Locate the cell with the specified text and output its (X, Y) center coordinate. 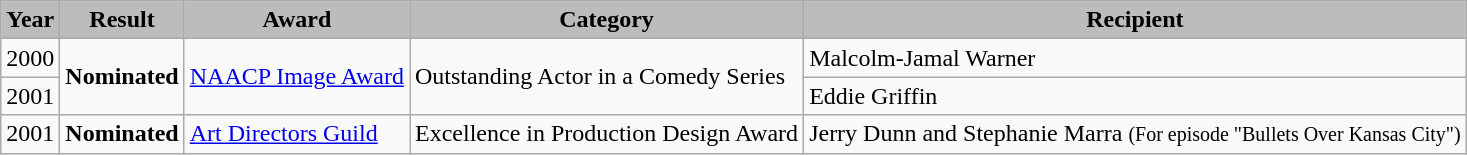
Malcolm-Jamal Warner (1136, 58)
2000 (30, 58)
Category (607, 20)
Year (30, 20)
Recipient (1136, 20)
NAACP Image Award (296, 77)
Excellence in Production Design Award (607, 134)
Jerry Dunn and Stephanie Marra (For episode "Bullets Over Kansas City") (1136, 134)
Eddie Griffin (1136, 96)
Art Directors Guild (296, 134)
Outstanding Actor in a Comedy Series (607, 77)
Award (296, 20)
Result (122, 20)
